Pinpoint the cell where the given text exists, returning its (x, y) midpoint coordinate. 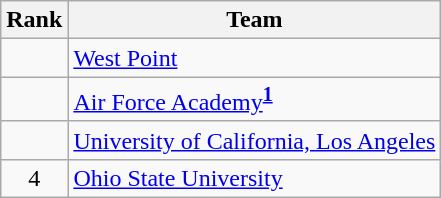
Team (254, 20)
West Point (254, 58)
Rank (34, 20)
Air Force Academy1 (254, 100)
Ohio State University (254, 178)
University of California, Los Angeles (254, 140)
4 (34, 178)
